Return (X, Y) of the center of cell containing provided text 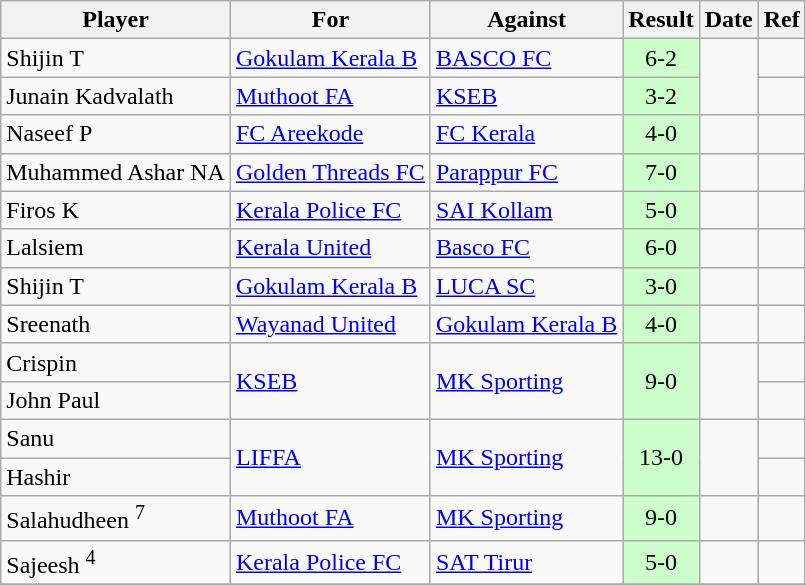
Naseef P (116, 134)
LIFFA (330, 457)
Ref (782, 20)
Wayanad United (330, 324)
Date (728, 20)
For (330, 20)
Muhammed Ashar NA (116, 172)
3-0 (661, 286)
Sanu (116, 438)
SAI Kollam (526, 210)
Kerala United (330, 248)
SAT Tirur (526, 562)
Parappur FC (526, 172)
6-0 (661, 248)
6-2 (661, 58)
FC Areekode (330, 134)
Salahudheen 7 (116, 518)
13-0 (661, 457)
Hashir (116, 477)
3-2 (661, 96)
Golden Threads FC (330, 172)
Against (526, 20)
John Paul (116, 400)
Basco FC (526, 248)
BASCO FC (526, 58)
7-0 (661, 172)
Sajeesh 4 (116, 562)
Sreenath (116, 324)
Lalsiem (116, 248)
FC Kerala (526, 134)
Junain Kadvalath (116, 96)
Firos K (116, 210)
Player (116, 20)
Result (661, 20)
LUCA SC (526, 286)
Crispin (116, 362)
